For the text-containing cell, return its midpoint in [x, y] coordinate format. 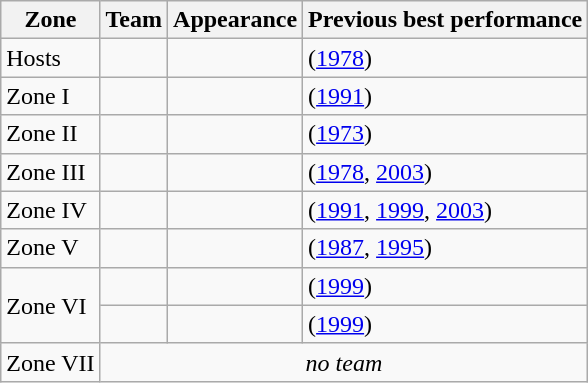
Zone I [50, 96]
(1991) [446, 96]
Hosts [50, 58]
(1978) [446, 58]
(1991, 1999, 2003) [446, 210]
(1978, 2003) [446, 172]
Zone [50, 20]
Previous best performance [446, 20]
no team [344, 362]
Zone III [50, 172]
Team [134, 20]
Zone II [50, 134]
Zone VII [50, 362]
Appearance [236, 20]
Zone V [50, 248]
Zone VI [50, 305]
Zone IV [50, 210]
(1973) [446, 134]
(1987, 1995) [446, 248]
